Return the [X, Y] coordinate for the center point of the cell that contains the specified text.  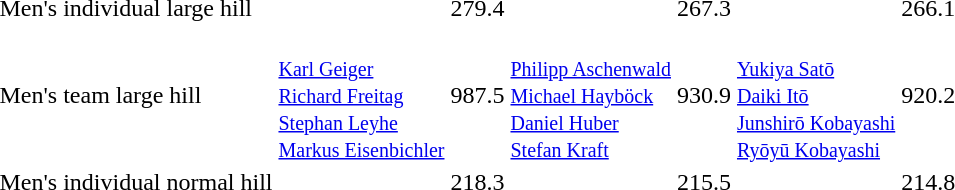
987.5 [478, 95]
Philipp AschenwaldMichael HayböckDaniel HuberStefan Kraft [591, 95]
Yukiya SatōDaiki ItōJunshirō KobayashiRyōyū Kobayashi [816, 95]
Karl GeigerRichard FreitagStephan LeyheMarkus Eisenbichler [362, 95]
930.9 [704, 95]
